Return [X, Y] of the center of cell containing provided text 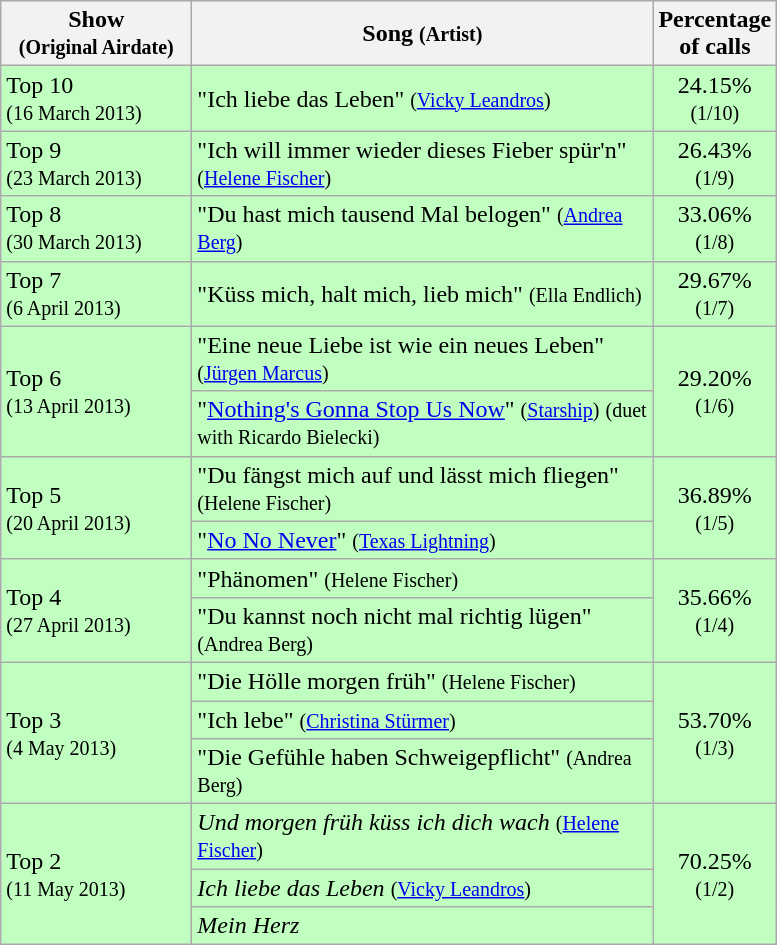
Top 4(27 April 2013) [96, 610]
"Die Hölle morgen früh" (Helene Fischer) [422, 681]
53.70% (1/3) [715, 732]
35.66% (1/4) [715, 610]
Show(Original Airdate) [96, 34]
"No No Never" (Texas Lightning) [422, 540]
"Ich will immer wieder dieses Fieber spür'n" (Helene Fischer) [422, 164]
"Die Gefühle haben Schweigepflicht" (Andrea Berg) [422, 772]
29.67% (1/7) [715, 294]
Top 6(13 April 2013) [96, 391]
Ich liebe das Leben (Vicky Leandros) [422, 888]
"Du fängst mich auf und lässt mich fliegen" (Helene Fischer) [422, 488]
"Ich liebe das Leben" (Vicky Leandros) [422, 98]
Top 5(20 April 2013) [96, 508]
Und morgen früh küss ich dich wach (Helene Fischer) [422, 836]
70.25% (1/2) [715, 874]
24.15% (1/10) [715, 98]
"Du kannst noch nicht mal richtig lügen" (Andrea Berg) [422, 630]
"Phänomen" (Helene Fischer) [422, 578]
Top 10(16 March 2013) [96, 98]
Top 3(4 May 2013) [96, 732]
"Nothing's Gonna Stop Us Now" (Starship) (duet with Ricardo Bielecki) [422, 424]
"Du hast mich tausend Mal belogen" (Andrea Berg) [422, 228]
36.89% (1/5) [715, 508]
"Ich lebe" (Christina Stürmer) [422, 719]
Song (Artist) [422, 34]
Top 9(23 March 2013) [96, 164]
Top 2(11 May 2013) [96, 874]
Top 7(6 April 2013) [96, 294]
Percentage of calls [715, 34]
Mein Herz [422, 926]
33.06% (1/8) [715, 228]
"Küss mich, halt mich, lieb mich" (Ella Endlich) [422, 294]
29.20% (1/6) [715, 391]
Top 8(30 March 2013) [96, 228]
26.43% (1/9) [715, 164]
"Eine neue Liebe ist wie ein neues Leben" (Jürgen Marcus) [422, 358]
